Output the [X, Y] coordinate of the center of the cell containing the given text.  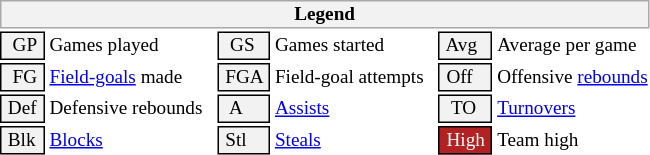
FG [22, 77]
GS [244, 46]
Games played [131, 46]
Defensive rebounds [131, 108]
Steals [354, 140]
Blocks [131, 140]
Field-goals made [131, 77]
Legend [324, 14]
Off [466, 77]
Team high [573, 140]
TO [466, 108]
Stl [244, 140]
Games started [354, 46]
Assists [354, 108]
Blk [22, 140]
Offensive rebounds [573, 77]
Turnovers [573, 108]
A [244, 108]
GP [22, 46]
FGA [244, 77]
Avg [466, 46]
High [466, 140]
Def [22, 108]
Field-goal attempts [354, 77]
Average per game [573, 46]
